Capture the cell that displays the provided text and extract its (x, y) central coordinate. 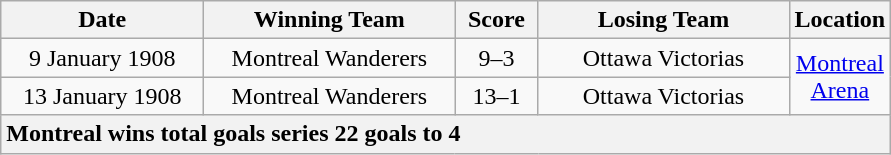
Montreal wins total goals series 22 goals to 4 (446, 134)
9 January 1908 (102, 58)
Score (496, 20)
Location (840, 20)
13 January 1908 (102, 96)
13–1 (496, 96)
Losing Team (664, 20)
Winning Team (330, 20)
Montreal Arena (840, 77)
Date (102, 20)
9–3 (496, 58)
